Return [x, y] of the center of cell containing provided text 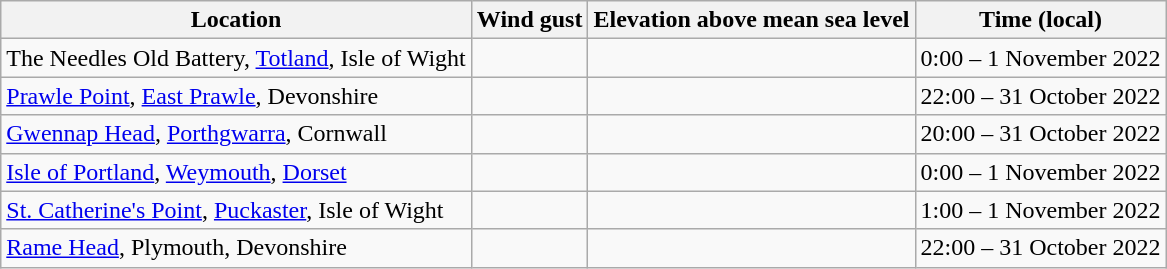
Wind gust [530, 20]
20:00 – 31 October 2022 [1040, 134]
Isle of Portland, Weymouth, Dorset [236, 172]
The Needles Old Battery, Totland, Isle of Wight [236, 58]
1:00 – 1 November 2022 [1040, 210]
Location [236, 20]
Time (local) [1040, 20]
St. Catherine's Point, Puckaster, Isle of Wight [236, 210]
Gwennap Head, Porthgwarra, Cornwall [236, 134]
Rame Head, Plymouth, Devonshire [236, 248]
Prawle Point, East Prawle, Devonshire [236, 96]
Elevation above mean sea level [752, 20]
